For the text-containing cell, return its midpoint in [X, Y] coordinate format. 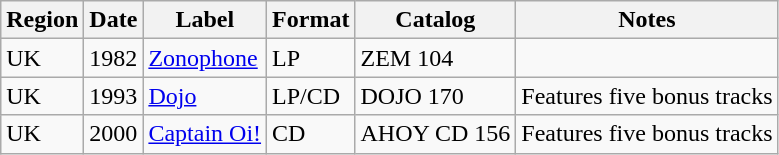
1982 [114, 58]
Dojo [205, 96]
Zonophone [205, 58]
1993 [114, 96]
DOJO 170 [436, 96]
AHOY CD 156 [436, 134]
Captain Oi! [205, 134]
LP/CD [311, 96]
Catalog [436, 20]
Notes [647, 20]
LP [311, 58]
2000 [114, 134]
CD [311, 134]
Format [311, 20]
Date [114, 20]
Label [205, 20]
ZEM 104 [436, 58]
Region [42, 20]
